Determine the (X, Y) coordinate at the center of the cell enclosing the given text.  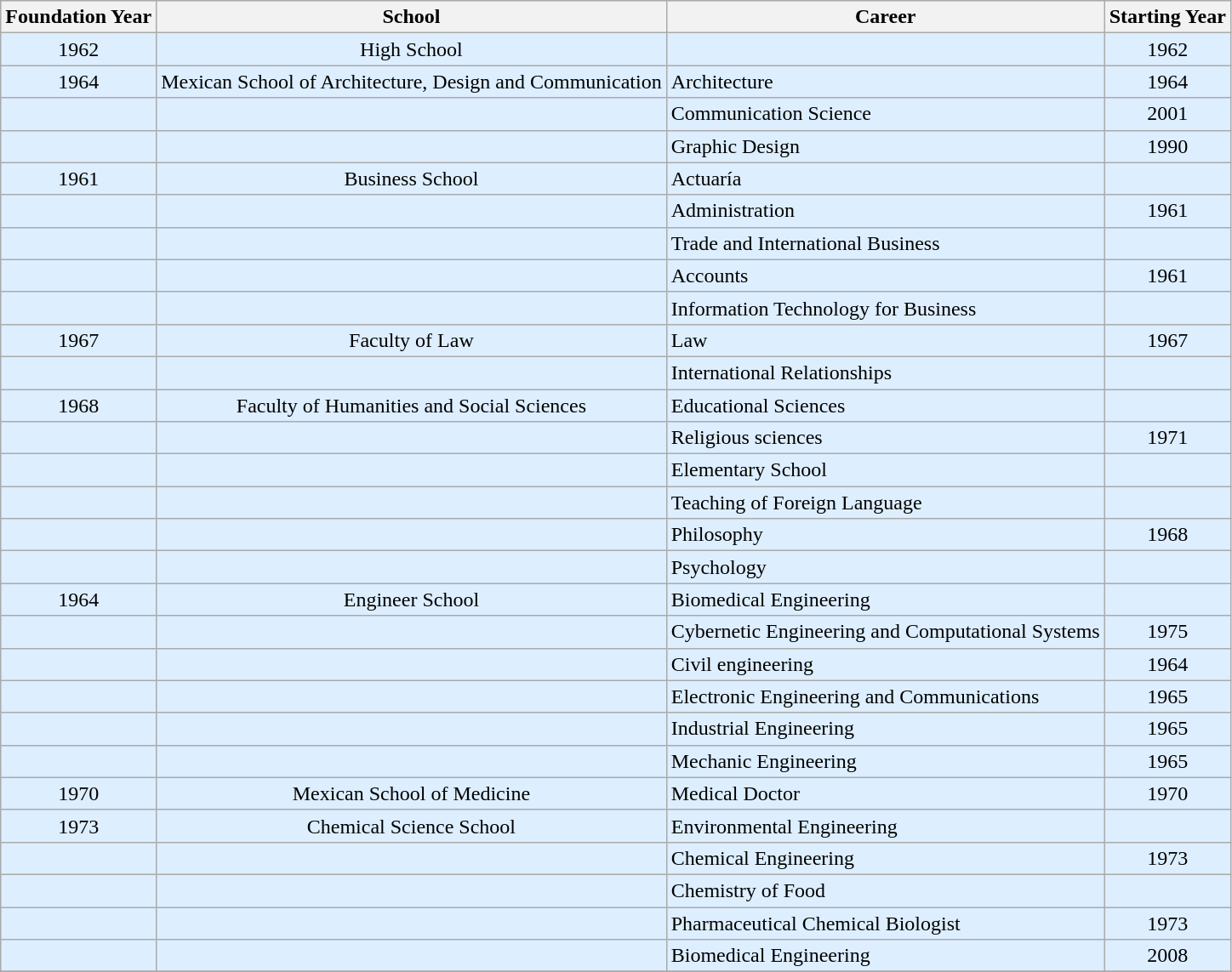
Mexican School of Architecture, Design and Communication (412, 82)
Administration (885, 211)
Trade and International Business (885, 243)
Psychology (885, 567)
Engineer School (412, 600)
Career (885, 17)
Educational Sciences (885, 406)
Medical Doctor (885, 793)
Information Technology for Business (885, 308)
Foundation Year (78, 17)
Faculty of Humanities and Social Sciences (412, 406)
Architecture (885, 82)
Teaching of Foreign Language (885, 503)
1975 (1167, 632)
Mexican School of Medicine (412, 793)
Cybernetic Engineering and Computational Systems (885, 632)
Actuaría (885, 179)
Religious sciences (885, 438)
Mechanic Engineering (885, 761)
School (412, 17)
Civil engineering (885, 664)
1971 (1167, 438)
Law (885, 340)
Industrial Engineering (885, 729)
Graphic Design (885, 146)
Starting Year (1167, 17)
Chemistry of Food (885, 890)
Accounts (885, 276)
2001 (1167, 114)
Chemical Engineering (885, 858)
Chemical Science School (412, 826)
2008 (1167, 956)
Elementary School (885, 470)
1990 (1167, 146)
Electronic Engineering and Communications (885, 696)
International Relationships (885, 372)
Business School (412, 179)
Philosophy (885, 535)
Faculty of Law (412, 340)
Communication Science (885, 114)
High School (412, 49)
Pharmaceutical Chemical Biologist (885, 923)
Environmental Engineering (885, 826)
